Provide the (x, y) coordinate of the cell's center where the given text is located.  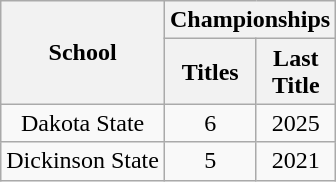
6 (210, 123)
5 (210, 161)
2025 (296, 123)
LastTitle (296, 72)
Dakota State (83, 123)
Championships (250, 20)
Dickinson State (83, 161)
2021 (296, 161)
Titles (210, 72)
School (83, 52)
